Detect which cell encompasses the target text, then output its [x, y] center coordinate. 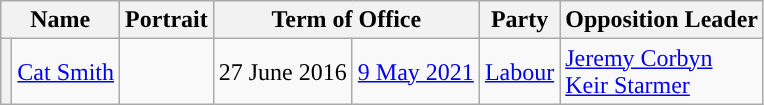
Party [519, 20]
Opposition Leader [662, 20]
27 June 2016 [282, 72]
Term of Office [346, 20]
Labour [519, 72]
Portrait [167, 20]
Name [60, 20]
Cat Smith [66, 72]
Jeremy CorbynKeir Starmer [662, 72]
9 May 2021 [416, 72]
